Provide the [x, y] coordinate of the cell's center where the given text is located.  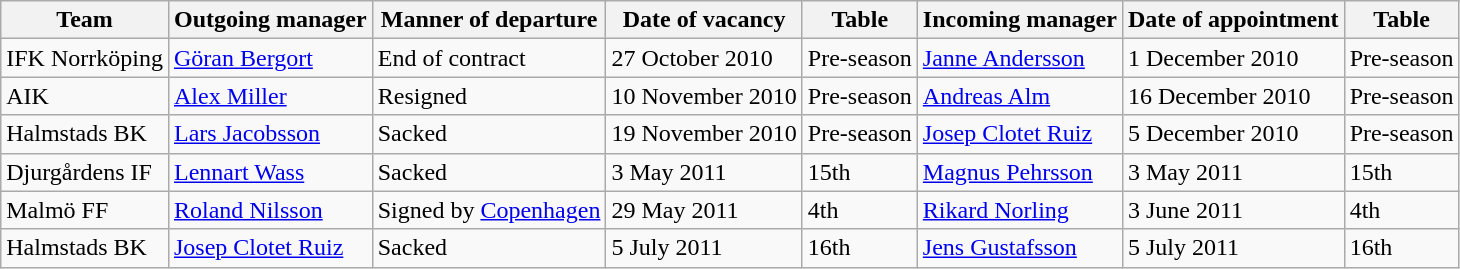
End of contract [489, 58]
IFK Norrköping [85, 58]
27 October 2010 [704, 58]
Andreas Alm [1020, 96]
Team [85, 20]
Djurgårdens IF [85, 172]
Date of vacancy [704, 20]
19 November 2010 [704, 134]
Manner of departure [489, 20]
Roland Nilsson [270, 210]
Resigned [489, 96]
Göran Bergort [270, 58]
29 May 2011 [704, 210]
3 June 2011 [1233, 210]
Lennart Wass [270, 172]
Signed by Copenhagen [489, 210]
Outgoing manager [270, 20]
Malmö FF [85, 210]
5 December 2010 [1233, 134]
Magnus Pehrsson [1020, 172]
10 November 2010 [704, 96]
Date of appointment [1233, 20]
Jens Gustafsson [1020, 248]
Lars Jacobsson [270, 134]
AIK [85, 96]
Incoming manager [1020, 20]
16 December 2010 [1233, 96]
Alex Miller [270, 96]
1 December 2010 [1233, 58]
Janne Andersson [1020, 58]
Rikard Norling [1020, 210]
